Locate the cell with the specified text and output its [x, y] center coordinate. 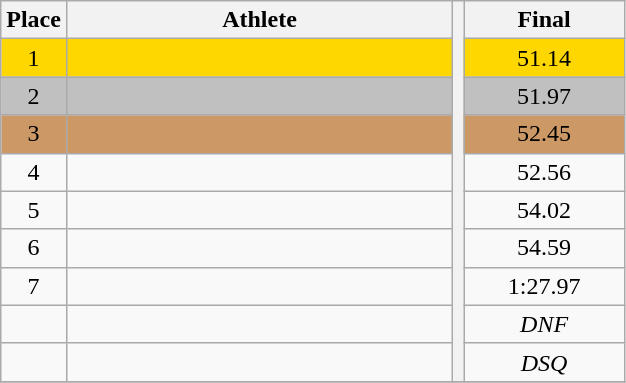
51.97 [544, 96]
52.45 [544, 134]
6 [34, 248]
52.56 [544, 172]
1:27.97 [544, 286]
7 [34, 286]
54.02 [544, 210]
5 [34, 210]
54.59 [544, 248]
Place [34, 20]
DSQ [544, 362]
4 [34, 172]
DNF [544, 324]
Final [544, 20]
1 [34, 58]
51.14 [544, 58]
3 [34, 134]
2 [34, 96]
Athlete [259, 20]
